From the cell containing the given text, extract its center point as [x, y] coordinate. 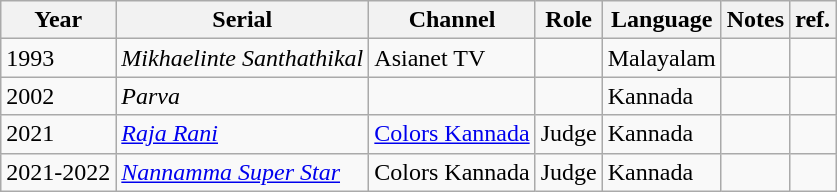
Language [662, 20]
2021 [58, 134]
Serial [242, 20]
Mikhaelinte Santhathikal [242, 58]
Parva [242, 96]
Notes [755, 20]
Malayalam [662, 58]
ref. [813, 20]
Year [58, 20]
1993 [58, 58]
2021-2022 [58, 172]
Role [568, 20]
Raja Rani [242, 134]
2002 [58, 96]
Asianet TV [452, 58]
Channel [452, 20]
Nannamma Super Star [242, 172]
